From the cell containing the given text, extract its center point as (x, y) coordinate. 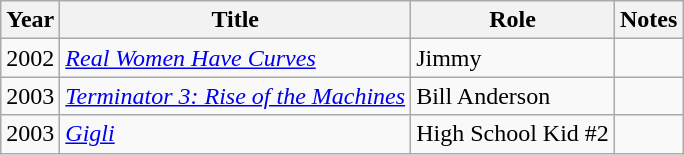
Bill Anderson (513, 96)
Gigli (236, 134)
Title (236, 20)
Year (30, 20)
Real Women Have Curves (236, 58)
Role (513, 20)
High School Kid #2 (513, 134)
Terminator 3: Rise of the Machines (236, 96)
Notes (648, 20)
Jimmy (513, 58)
2002 (30, 58)
